Pinpoint the cell where the given text exists, returning its (X, Y) midpoint coordinate. 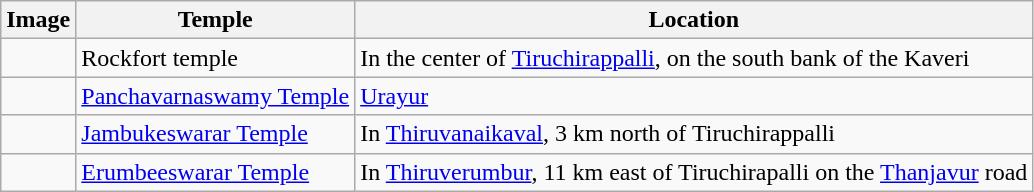
Temple (216, 20)
Image (38, 20)
Panchavarnaswamy Temple (216, 96)
Urayur (694, 96)
In Thiruvanaikaval, 3 km north of Tiruchirappalli (694, 134)
Jambukeswarar Temple (216, 134)
In the center of Tiruchirappalli, on the south bank of the Kaveri (694, 58)
In Thiruverumbur, 11 km east of Tiruchirapalli on the Thanjavur road (694, 172)
Rockfort temple (216, 58)
Erumbeeswarar Temple (216, 172)
Location (694, 20)
